Determine the [x, y] coordinate at the center of the cell enclosing the given text.  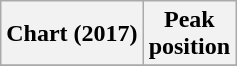
Chart (2017) [72, 34]
Peakposition [189, 34]
